Scan for the cell matching the given text and deliver its (X, Y) coordinate at center. 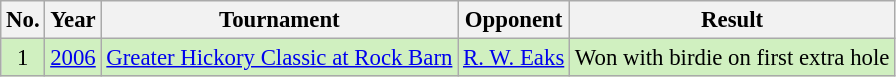
1 (23, 58)
Won with birdie on first extra hole (732, 58)
No. (23, 20)
Tournament (280, 20)
Year (73, 20)
2006 (73, 58)
Greater Hickory Classic at Rock Barn (280, 58)
Result (732, 20)
Opponent (514, 20)
R. W. Eaks (514, 58)
